Output the (x, y) coordinate of the center of the cell containing the given text.  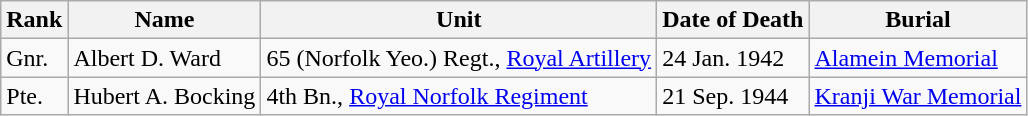
24 Jan. 1942 (733, 58)
Name (164, 20)
Date of Death (733, 20)
Burial (918, 20)
Albert D. Ward (164, 58)
Kranji War Memorial (918, 96)
Alamein Memorial (918, 58)
Pte. (34, 96)
4th Bn., Royal Norfolk Regiment (459, 96)
65 (Norfolk Yeo.) Regt., Royal Artillery (459, 58)
Hubert A. Bocking (164, 96)
Gnr. (34, 58)
Unit (459, 20)
Rank (34, 20)
21 Sep. 1944 (733, 96)
